Locate the cell with the specified text and output its (x, y) center coordinate. 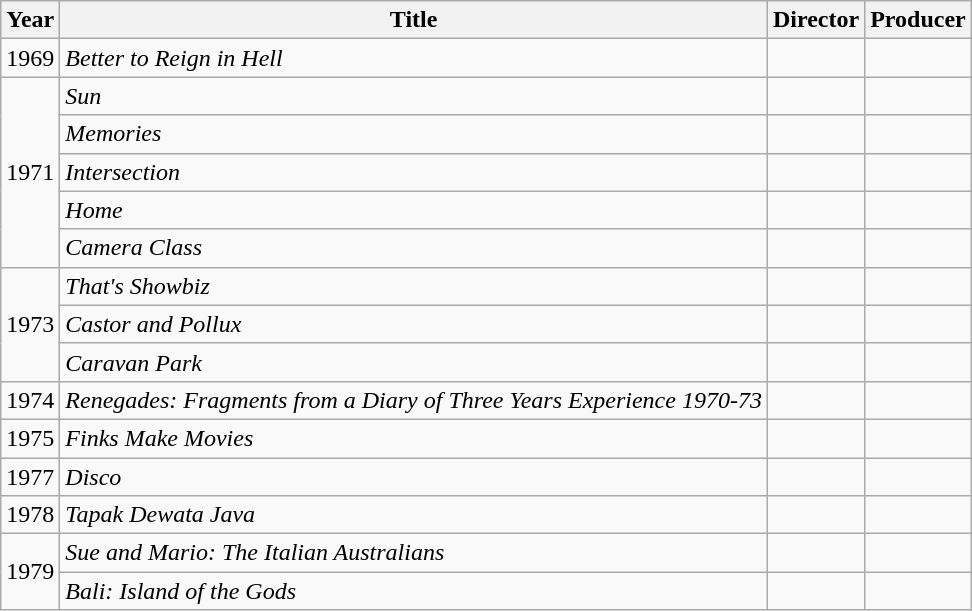
Castor and Pollux (414, 324)
1979 (30, 572)
Disco (414, 477)
Year (30, 20)
Memories (414, 134)
1974 (30, 400)
That's Showbiz (414, 286)
Renegades: Fragments from a Diary of Three Years Experience 1970-73 (414, 400)
1971 (30, 172)
Better to Reign in Hell (414, 58)
Intersection (414, 172)
Home (414, 210)
Caravan Park (414, 362)
1975 (30, 438)
1978 (30, 515)
Director (816, 20)
1973 (30, 324)
Sue and Mario: The Italian Australians (414, 553)
Title (414, 20)
Bali: Island of the Gods (414, 591)
1969 (30, 58)
Camera Class (414, 248)
Sun (414, 96)
Tapak Dewata Java (414, 515)
Finks Make Movies (414, 438)
Producer (918, 20)
1977 (30, 477)
